Identify which cell holds the provided text, then report its [x, y] central coordinate. 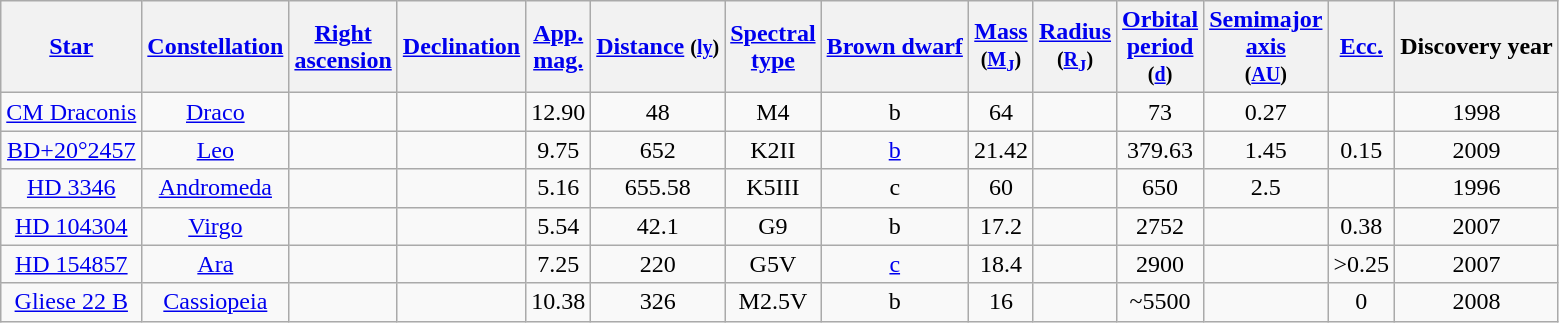
18.4 [1000, 264]
HD 3346 [72, 188]
2009 [1477, 150]
379.63 [1160, 150]
Declination [461, 47]
>0.25 [1362, 264]
Star [72, 47]
K2II [773, 150]
~5500 [1160, 302]
64 [1000, 112]
CM Draconis [72, 112]
HD 104304 [72, 226]
Orbitalperiod(d) [1160, 47]
Andromeda [216, 188]
2008 [1477, 302]
5.16 [558, 188]
HD 154857 [72, 264]
0.27 [1266, 112]
1998 [1477, 112]
Rightascension [343, 47]
16 [1000, 302]
Mass(MJ) [1000, 47]
42.1 [658, 226]
Semimajoraxis(AU) [1266, 47]
12.90 [558, 112]
7.25 [558, 264]
Radius(RJ) [1074, 47]
Ecc. [1362, 47]
0.38 [1362, 226]
Brown dwarf [894, 47]
21.42 [1000, 150]
Cassiopeia [216, 302]
650 [1160, 188]
G5V [773, 264]
Gliese 22 B [72, 302]
Discovery year [1477, 47]
2900 [1160, 264]
M4 [773, 112]
BD+20°2457 [72, 150]
10.38 [558, 302]
326 [658, 302]
60 [1000, 188]
0 [1362, 302]
App.mag. [558, 47]
2.5 [1266, 188]
Ara [216, 264]
1996 [1477, 188]
220 [658, 264]
G9 [773, 226]
48 [658, 112]
Distance (ly) [658, 47]
1.45 [1266, 150]
5.54 [558, 226]
K5III [773, 188]
Draco [216, 112]
0.15 [1362, 150]
Spectraltype [773, 47]
Leo [216, 150]
17.2 [1000, 226]
Constellation [216, 47]
M2.5V [773, 302]
73 [1160, 112]
9.75 [558, 150]
652 [658, 150]
Virgo [216, 226]
655.58 [658, 188]
2752 [1160, 226]
